Provide the (x, y) coordinate of the cell's center where the given text is located.  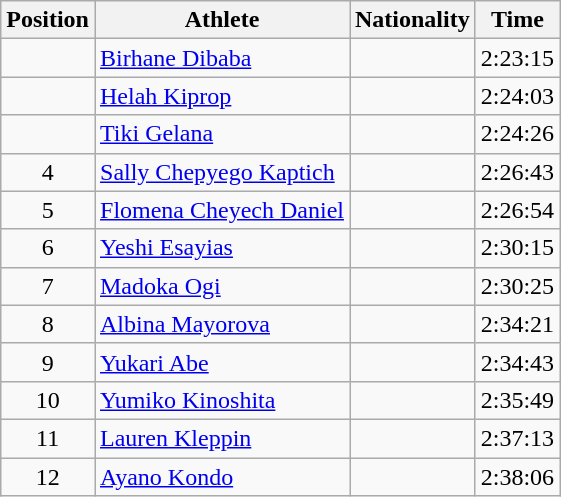
2:35:49 (517, 400)
2:34:43 (517, 362)
Position (48, 20)
8 (48, 324)
Time (517, 20)
2:26:54 (517, 210)
2:24:26 (517, 134)
Yeshi Esayias (222, 248)
Flomena Cheyech Daniel (222, 210)
Sally Chepyego Kaptich (222, 172)
Athlete (222, 20)
Albina Mayorova (222, 324)
2:30:15 (517, 248)
4 (48, 172)
Yukari Abe (222, 362)
2:37:13 (517, 438)
12 (48, 477)
2:34:21 (517, 324)
7 (48, 286)
9 (48, 362)
5 (48, 210)
Helah Kiprop (222, 96)
2:26:43 (517, 172)
Lauren Kleppin (222, 438)
2:30:25 (517, 286)
Madoka Ogi (222, 286)
6 (48, 248)
2:24:03 (517, 96)
Yumiko Kinoshita (222, 400)
2:23:15 (517, 58)
Nationality (413, 20)
Tiki Gelana (222, 134)
10 (48, 400)
Birhane Dibaba (222, 58)
Ayano Kondo (222, 477)
11 (48, 438)
2:38:06 (517, 477)
